Determine the [x, y] coordinate at the center of the cell enclosing the given text.  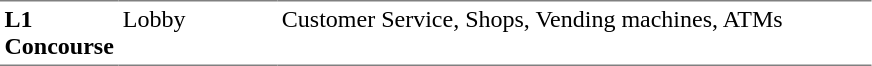
Lobby [198, 33]
L1Concourse [59, 33]
Customer Service, Shops, Vending machines, ATMs [574, 33]
